For the text-containing cell, return its midpoint in (x, y) coordinate format. 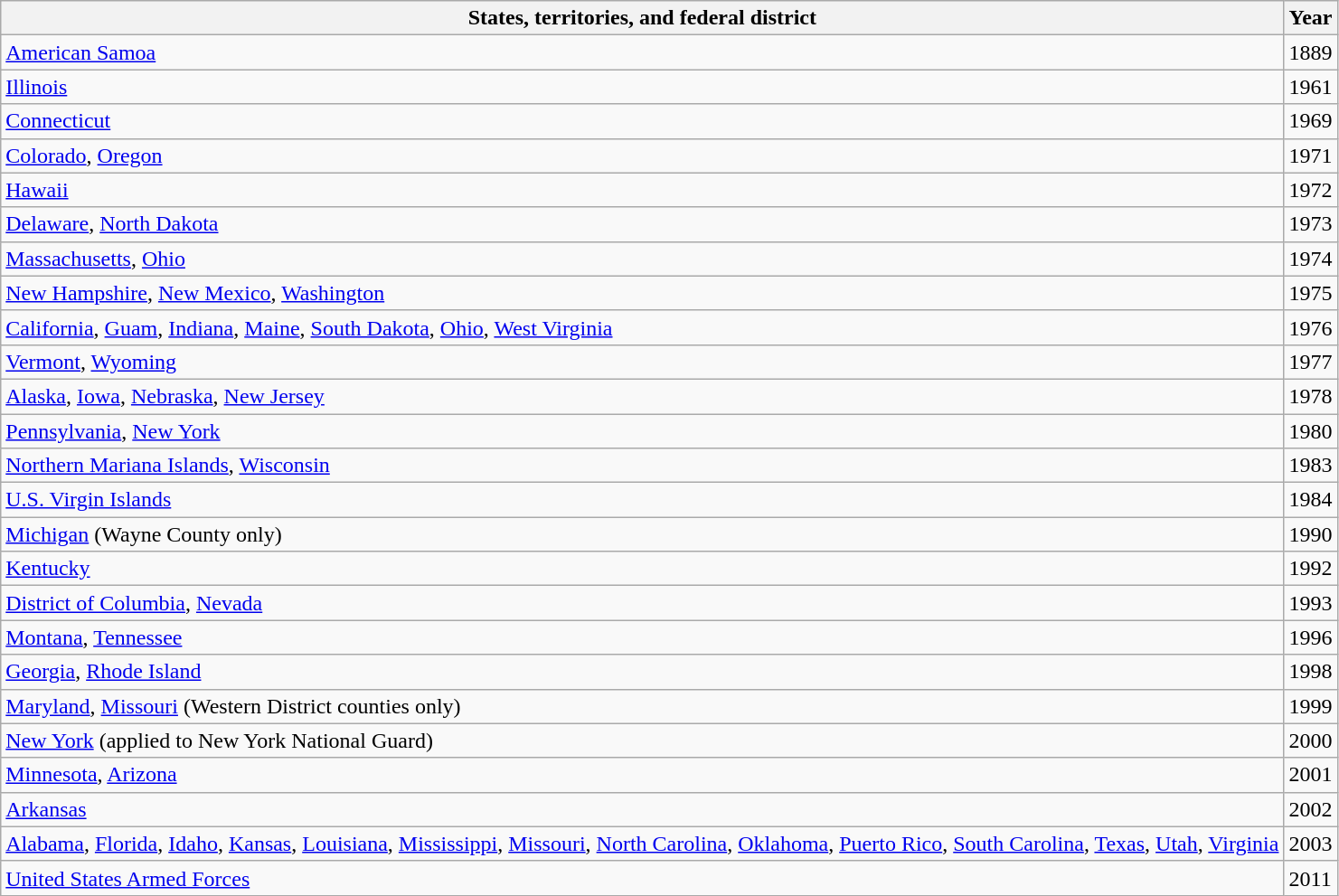
Delaware, North Dakota (642, 224)
2001 (1311, 775)
1969 (1311, 121)
Pennsylvania, New York (642, 431)
1993 (1311, 603)
Connecticut (642, 121)
1889 (1311, 52)
Massachusetts, Ohio (642, 259)
1974 (1311, 259)
1996 (1311, 637)
States, territories, and federal district (642, 18)
Colorado, Oregon (642, 156)
1972 (1311, 190)
New York (applied to New York National Guard) (642, 740)
Illinois (642, 87)
1992 (1311, 569)
1999 (1311, 706)
1978 (1311, 396)
1990 (1311, 534)
1980 (1311, 431)
1977 (1311, 362)
District of Columbia, Nevada (642, 603)
New Hampshire, New Mexico, Washington (642, 293)
Alabama, Florida, Idaho, Kansas, Louisiana, Mississippi, Missouri, North Carolina, Oklahoma, Puerto Rico, South Carolina, Texas, Utah, Virginia (642, 844)
Alaska, Iowa, Nebraska, New Jersey (642, 396)
Kentucky (642, 569)
2000 (1311, 740)
Montana, Tennessee (642, 637)
Vermont, Wyoming (642, 362)
1984 (1311, 500)
Year (1311, 18)
1998 (1311, 672)
Arkansas (642, 809)
1973 (1311, 224)
1976 (1311, 327)
United States Armed Forces (642, 878)
1983 (1311, 466)
Hawaii (642, 190)
U.S. Virgin Islands (642, 500)
Michigan (Wayne County only) (642, 534)
2003 (1311, 844)
Maryland, Missouri (Western District counties only) (642, 706)
2011 (1311, 878)
1971 (1311, 156)
2002 (1311, 809)
1961 (1311, 87)
Georgia, Rhode Island (642, 672)
Northern Mariana Islands, Wisconsin (642, 466)
1975 (1311, 293)
California, Guam, Indiana, Maine, South Dakota, Ohio, West Virginia (642, 327)
American Samoa (642, 52)
Minnesota, Arizona (642, 775)
